Capture the cell that displays the provided text and extract its [X, Y] central coordinate. 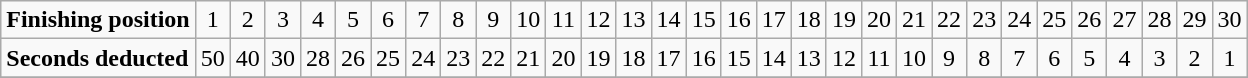
Seconds deducted [98, 58]
29 [1194, 20]
40 [248, 58]
27 [1124, 20]
50 [212, 58]
Finishing position [98, 20]
